Identify which cell holds the provided text, then report its (x, y) central coordinate. 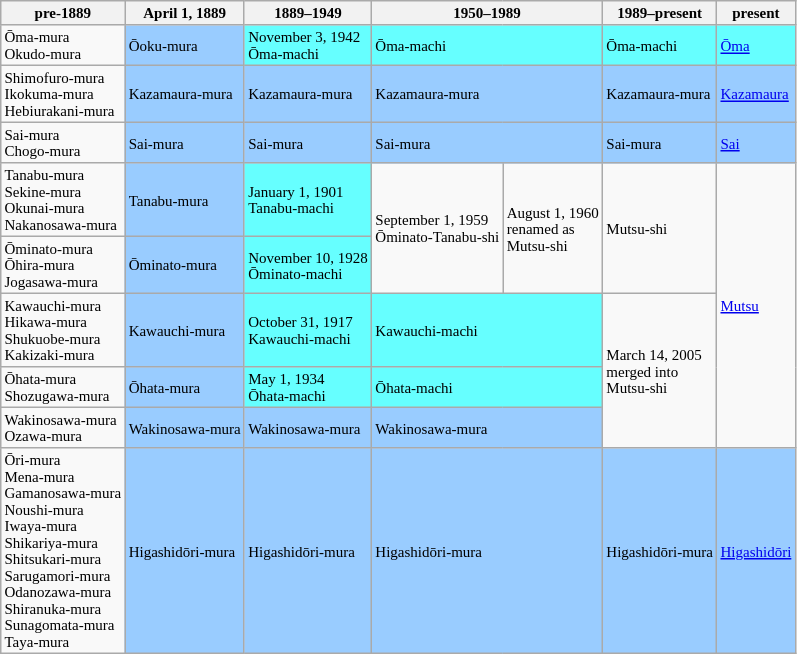
Kawauchi-muraHikawa-muraShukuobe-muraKakizaki-mura (63, 330)
Tanabu-muraSekine-muraOkunai-muraNakanosawa-mura (63, 200)
March 14, 2005merged intoMutsu-shi (660, 370)
May 1, 1934Ōhata-machi (308, 387)
November 3, 1942Ōma-machi (308, 45)
Kazamaura (756, 94)
1989–present (660, 13)
pre-1889 (63, 13)
Ōminato-muraŌhira-muraJogasawa-mura (63, 264)
Ōhata-mura (185, 387)
Ōoku-mura (185, 45)
Shimofuro-muraIkokuma-muraHebiurakani-mura (63, 94)
Ōminato-mura (185, 264)
Mutsu-shi (660, 228)
September 1, 1959Ōminato-Tanabu-shi (438, 228)
Mutsu (756, 306)
Ōri-muraMena-muraGamanosawa-muraNoushi-muraIwaya-muraShikariya-muraShitsukari-muraSarugamori-muraOdanozawa-muraShiranuka-muraSunagomata-muraTaya-mura (63, 551)
Ōma-muraOkudo-mura (63, 45)
November 10, 1928Ōminato-machi (308, 264)
Ōma (756, 45)
Higashidōri (756, 551)
Kawauchi-machi (488, 330)
August 1, 1960renamed asMutsu-shi (553, 228)
Sai-muraChogo-mura (63, 142)
present (756, 13)
1889–1949 (308, 13)
Ōhata-muraShozugawa-mura (63, 387)
1950–1989 (488, 13)
January 1, 1901Tanabu-machi (308, 200)
Tanabu-mura (185, 200)
April 1, 1889 (185, 13)
Wakinosawa-muraOzawa-mura (63, 427)
Kawauchi-mura (185, 330)
Ōhata-machi (488, 387)
October 31, 1917Kawauchi-machi (308, 330)
Sai (756, 142)
